Locate the cell with the specified text and output its (X, Y) center coordinate. 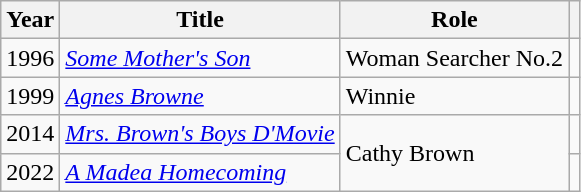
2022 (30, 172)
2014 (30, 134)
Role (454, 20)
Mrs. Brown's Boys D'Movie (200, 134)
Some Mother's Son (200, 58)
Woman Searcher No.2 (454, 58)
1996 (30, 58)
Winnie (454, 96)
Agnes Browne (200, 96)
Cathy Brown (454, 153)
A Madea Homecoming (200, 172)
Year (30, 20)
1999 (30, 96)
Title (200, 20)
